Determine the (X, Y) coordinate at the center of the cell enclosing the given text.  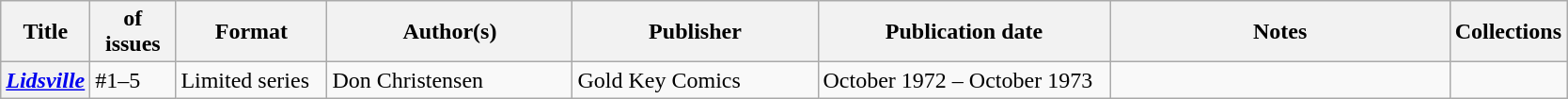
#1–5 (133, 80)
Don Christensen (449, 80)
Publisher (696, 32)
Author(s) (449, 32)
Limited series (252, 80)
Format (252, 32)
Lidsville (45, 80)
October 1972 – October 1973 (964, 80)
Publication date (964, 32)
of issues (133, 32)
Title (45, 32)
Collections (1508, 32)
Gold Key Comics (696, 80)
Notes (1280, 32)
